Return the [X, Y] coordinate for the center point of the cell that contains the specified text.  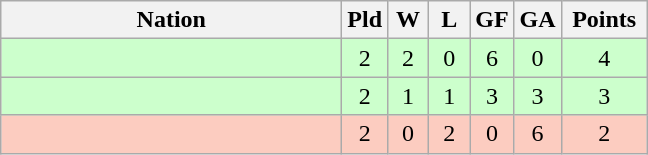
4 [604, 58]
Points [604, 20]
GA [538, 20]
L [450, 20]
W [408, 20]
Nation [172, 20]
GF [492, 20]
Pld [365, 20]
